Determine the [x, y] coordinate at the center of the cell enclosing the given text.  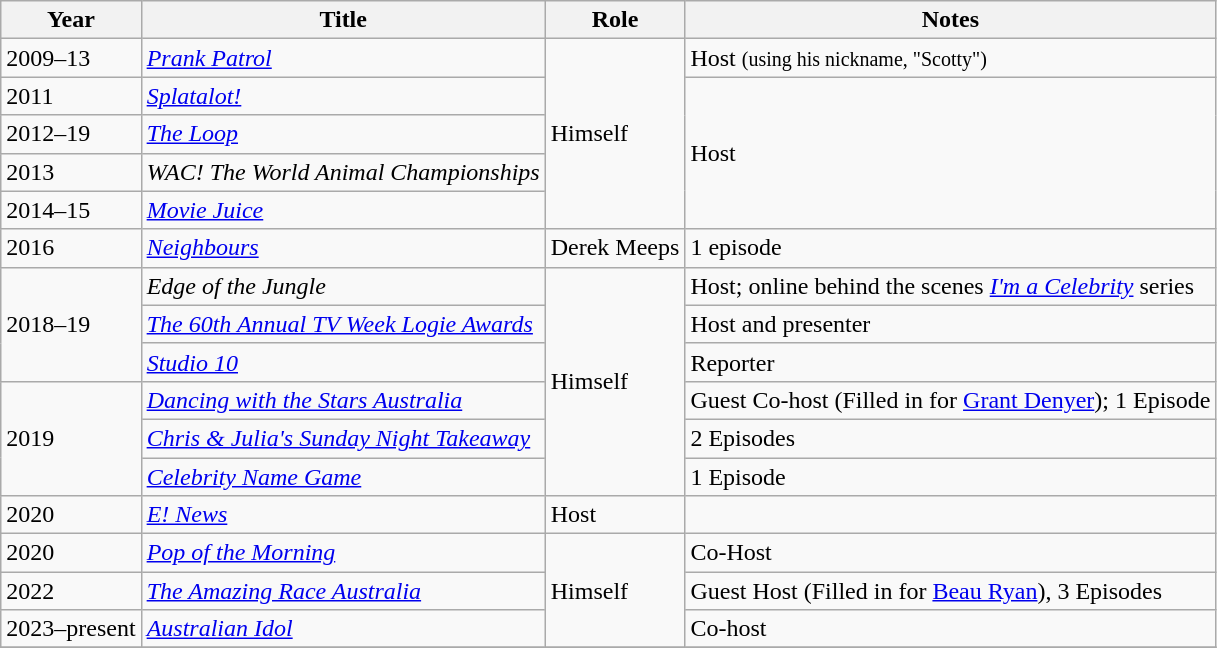
2013 [71, 172]
Chris & Julia's Sunday Night Takeaway [343, 438]
Title [343, 20]
Co-host [950, 629]
Dancing with the Stars Australia [343, 400]
Edge of the Jungle [343, 286]
2023–present [71, 629]
1 Episode [950, 477]
2014–15 [71, 210]
Prank Patrol [343, 58]
2 Episodes [950, 438]
Year [71, 20]
Australian Idol [343, 629]
The 60th Annual TV Week Logie Awards [343, 324]
E! News [343, 515]
2011 [71, 96]
2016 [71, 248]
2009–13 [71, 58]
2019 [71, 438]
Splatalot! [343, 96]
Co-Host [950, 553]
Studio 10 [343, 362]
1 episode [950, 248]
Host; online behind the scenes I'm a Celebrity series [950, 286]
Celebrity Name Game [343, 477]
Reporter [950, 362]
The Loop [343, 134]
Pop of the Morning [343, 553]
The Amazing Race Australia [343, 591]
Role [615, 20]
2022 [71, 591]
Guest Co-host (Filled in for Grant Denyer); 1 Episode [950, 400]
Host and presenter [950, 324]
WAC! The World Animal Championships [343, 172]
2018–19 [71, 324]
2012–19 [71, 134]
Host (using his nickname, "Scotty") [950, 58]
Notes [950, 20]
Neighbours [343, 248]
Movie Juice [343, 210]
Guest Host (Filled in for Beau Ryan), 3 Episodes [950, 591]
Derek Meeps [615, 248]
